Return the (X, Y) coordinate for the center point of the cell that contains the specified text.  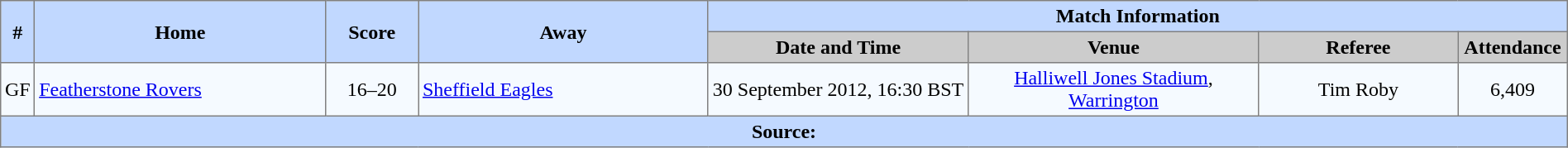
Date and Time (839, 47)
Match Information (1138, 17)
30 September 2012, 16:30 BST (839, 89)
Tim Roby (1358, 89)
Home (180, 31)
Referee (1358, 47)
GF (18, 89)
# (18, 31)
Away (564, 31)
Featherstone Rovers (180, 89)
Source: (784, 131)
Score (372, 31)
6,409 (1513, 89)
Venue (1113, 47)
Sheffield Eagles (564, 89)
Attendance (1513, 47)
Halliwell Jones Stadium, Warrington (1113, 89)
16–20 (372, 89)
